From the cell containing the given text, extract its center point as (X, Y) coordinate. 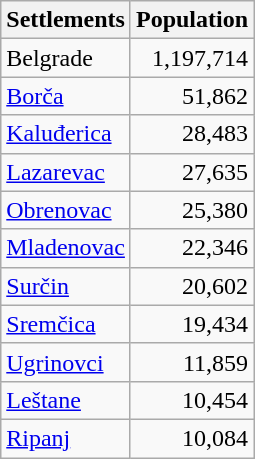
25,380 (192, 210)
Belgrade (66, 58)
Obrenovac (66, 210)
Ugrinovci (66, 362)
Ripanj (66, 438)
Borča (66, 96)
Population (192, 20)
Surčin (66, 286)
28,483 (192, 134)
11,859 (192, 362)
Kaluđerica (66, 134)
Leštane (66, 400)
Mladenovac (66, 248)
1,197,714 (192, 58)
20,602 (192, 286)
Lazarevac (66, 172)
10,084 (192, 438)
Settlements (66, 20)
Sremčica (66, 324)
27,635 (192, 172)
19,434 (192, 324)
22,346 (192, 248)
10,454 (192, 400)
51,862 (192, 96)
